Detect which cell encompasses the target text, then output its (x, y) center coordinate. 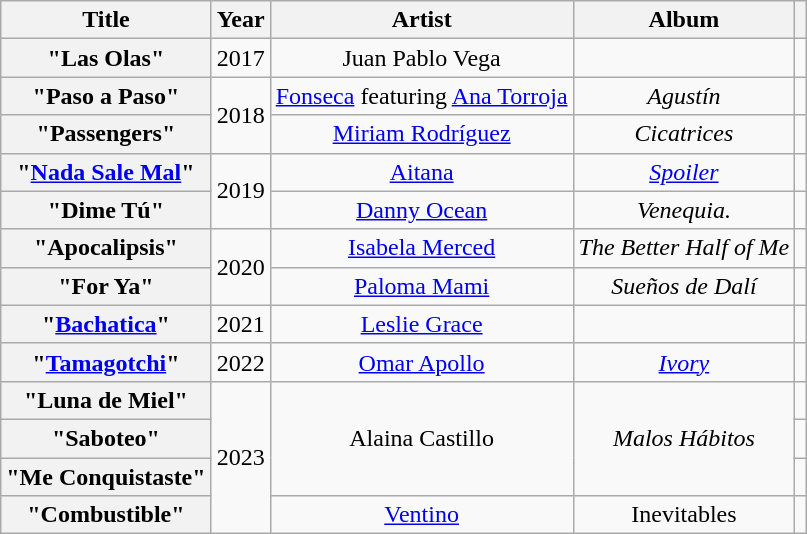
Ivory (684, 362)
Year (240, 20)
Alaina Castillo (422, 438)
Album (684, 20)
"Nada Sale Mal" (106, 172)
The Better Half of Me (684, 248)
Fonseca featuring Ana Torroja (422, 96)
"Saboteo" (106, 438)
Cicatrices (684, 134)
Leslie Grace (422, 324)
"For Ya" (106, 286)
2019 (240, 191)
"Me Conquistaste" (106, 477)
Title (106, 20)
Paloma Mami (422, 286)
Isabela Merced (422, 248)
Inevitables (684, 515)
Venequia. (684, 210)
"Dime Tú" (106, 210)
"Las Olas" (106, 58)
"Apocalipsis" (106, 248)
Miriam Rodríguez (422, 134)
2021 (240, 324)
"Paso a Paso" (106, 96)
Aitana (422, 172)
Artist (422, 20)
Danny Ocean (422, 210)
"Tamagotchi" (106, 362)
Juan Pablo Vega (422, 58)
Sueños de Dalí (684, 286)
Agustín (684, 96)
"Bachatica" (106, 324)
Malos Hábitos (684, 438)
Omar Apollo (422, 362)
Ventino (422, 515)
"Luna de Miel" (106, 400)
2022 (240, 362)
"Combustible" (106, 515)
2020 (240, 267)
2017 (240, 58)
"Passengers" (106, 134)
Spoiler (684, 172)
2018 (240, 115)
2023 (240, 457)
